Determine the (x, y) coordinate at the center of the cell enclosing the given text.  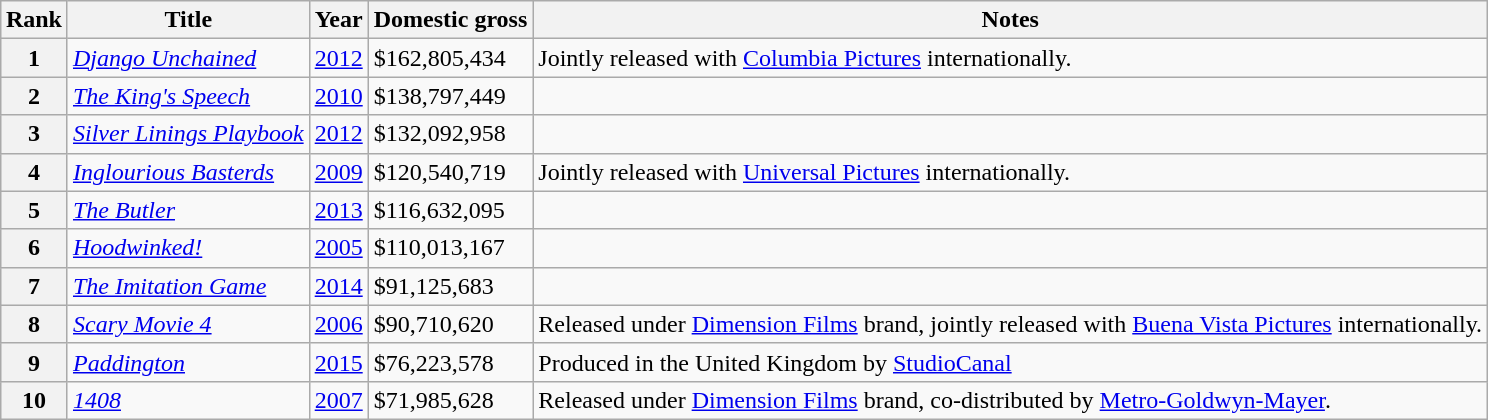
2007 (338, 400)
Notes (1010, 20)
Silver Linings Playbook (188, 134)
$110,013,167 (450, 248)
9 (34, 362)
3 (34, 134)
$71,985,628 (450, 400)
7 (34, 286)
$91,125,683 (450, 286)
Paddington (188, 362)
Django Unchained (188, 58)
Inglourious Basterds (188, 172)
10 (34, 400)
2010 (338, 96)
2014 (338, 286)
Title (188, 20)
$138,797,449 (450, 96)
2009 (338, 172)
The Imitation Game (188, 286)
2015 (338, 362)
2005 (338, 248)
The King's Speech (188, 96)
Released under Dimension Films brand, jointly released with Buena Vista Pictures internationally. (1010, 324)
$162,805,434 (450, 58)
Scary Movie 4 (188, 324)
Jointly released with Columbia Pictures internationally. (1010, 58)
Hoodwinked! (188, 248)
2 (34, 96)
2006 (338, 324)
Domestic gross (450, 20)
$120,540,719 (450, 172)
5 (34, 210)
Jointly released with Universal Pictures internationally. (1010, 172)
6 (34, 248)
$90,710,620 (450, 324)
$132,092,958 (450, 134)
4 (34, 172)
Year (338, 20)
8 (34, 324)
1 (34, 58)
1408 (188, 400)
$116,632,095 (450, 210)
Produced in the United Kingdom by StudioCanal (1010, 362)
2013 (338, 210)
The Butler (188, 210)
$76,223,578 (450, 362)
Rank (34, 20)
Released under Dimension Films brand, co-distributed by Metro-Goldwyn-Mayer. (1010, 400)
